Determine the (X, Y) coordinate at the center of the cell enclosing the given text.  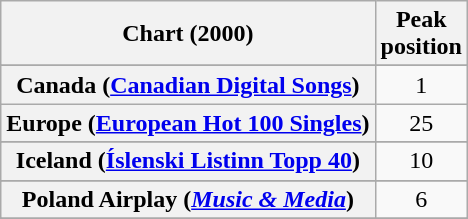
25 (421, 123)
Chart (2000) (188, 34)
Peakposition (421, 34)
10 (421, 161)
Iceland (Íslenski Listinn Topp 40) (188, 161)
Poland Airplay (Music & Media) (188, 199)
Canada (Canadian Digital Songs) (188, 85)
1 (421, 85)
6 (421, 199)
Europe (European Hot 100 Singles) (188, 123)
